Output the [X, Y] coordinate of the center of the cell containing the given text.  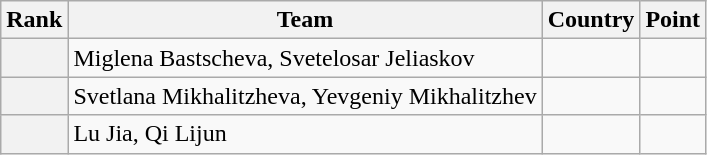
Team [305, 20]
Miglena Bastscheva, Svetelosar Jeliaskov [305, 58]
Country [591, 20]
Lu Jia, Qi Lijun [305, 134]
Point [673, 20]
Rank [34, 20]
Svetlana Mikhalitzheva, Yevgeniy Mikhalitzhev [305, 96]
